Search for the cell housing the specified text and yield its [X, Y] center coordinate. 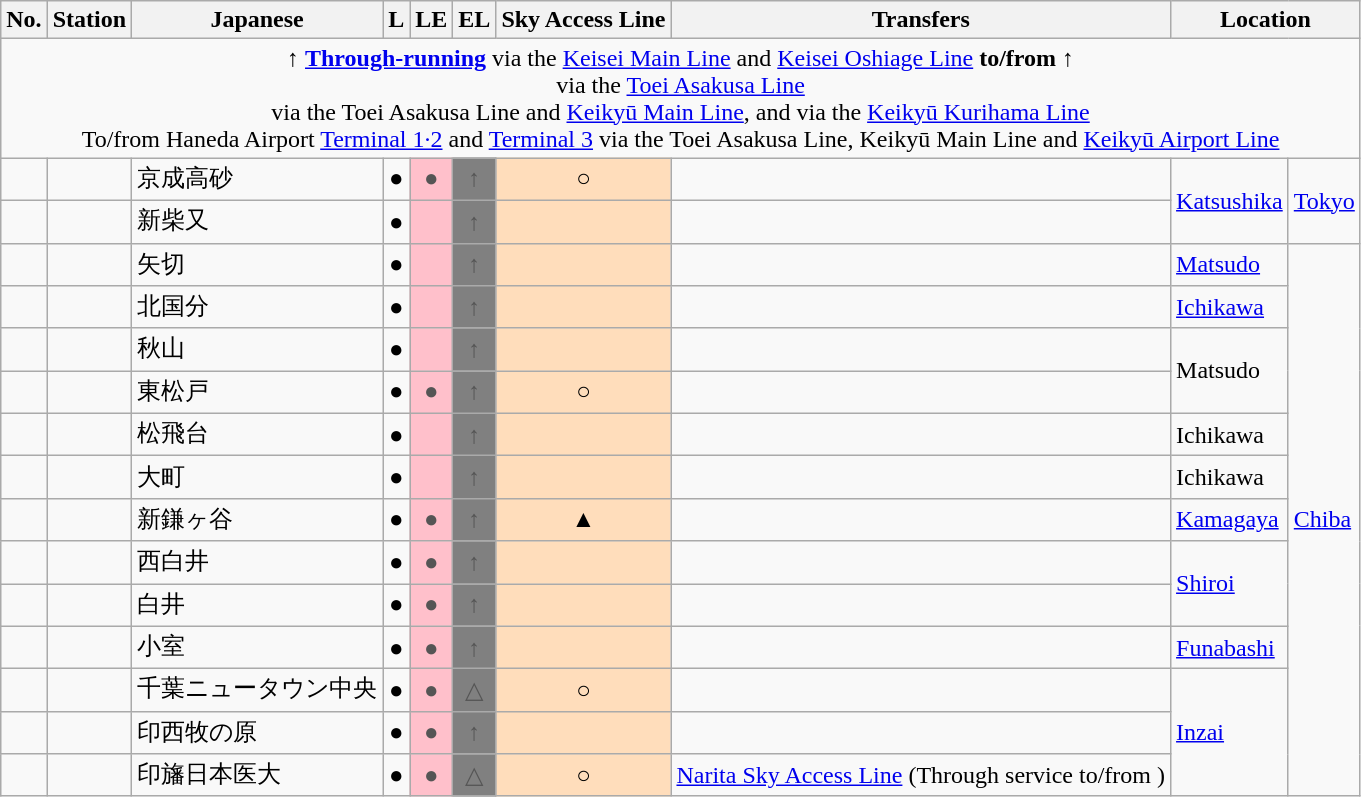
西白井 [258, 562]
EL [474, 20]
Shiroi [1230, 584]
新鎌ヶ谷 [258, 520]
▲ [584, 520]
新柴又 [258, 222]
Katsushika [1230, 200]
秋山 [258, 350]
Chiba [1324, 520]
Location [1266, 20]
大町 [258, 478]
L [396, 20]
Narita Sky Access Line (Through service to/from ) [921, 776]
Kamagaya [1230, 520]
京成高砂 [258, 180]
小室 [258, 648]
松飛台 [258, 434]
北国分 [258, 308]
Japanese [258, 20]
Tokyo [1324, 200]
東松戸 [258, 392]
Funabashi [1230, 648]
白井 [258, 606]
千葉ニュータウン中央 [258, 690]
矢切 [258, 264]
No. [24, 20]
Station [89, 20]
印西牧の原 [258, 732]
Transfers [921, 20]
Inzai [1230, 733]
Sky Access Line [584, 20]
印旛日本医大 [258, 776]
LE [432, 20]
